Locate the cell with the specified text and output its [x, y] center coordinate. 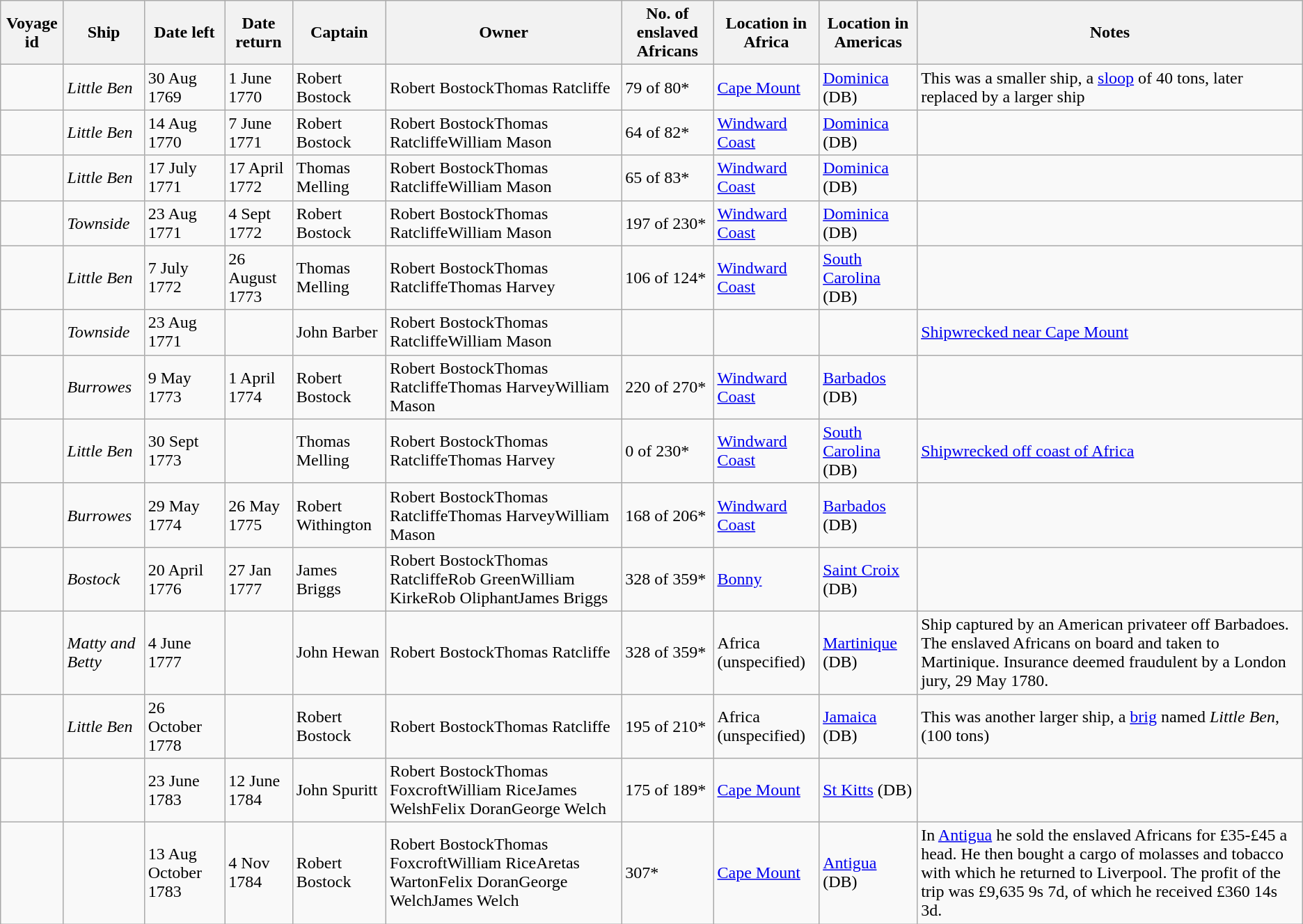
12 June 1784 [259, 790]
Martinique (DB) [869, 653]
30 Aug 1769 [184, 88]
Date left [184, 33]
14 Aug 1770 [184, 132]
4 Sept 1772 [259, 223]
9 May 1773 [184, 387]
Jamaica (DB) [869, 726]
29 May 1774 [184, 515]
James Briggs [339, 579]
106 of 124* [668, 278]
John Hewan [339, 653]
This was another larger ship, a brig named Little Ben, (100 tons) [1110, 726]
168 of 206* [668, 515]
Shipwrecked near Cape Mount [1110, 333]
197 of 230* [668, 223]
Bonny [766, 579]
27 Jan 1777 [259, 579]
Robert Withington [339, 515]
Robert BostockThomas RatcliffeRob GreenWilliam KirkeRob OliphantJames Briggs [503, 579]
4 June 1777 [184, 653]
Location in Africa [766, 33]
Matty and Betty [104, 653]
St Kitts (DB) [869, 790]
Notes [1110, 33]
Saint Croix (DB) [869, 579]
Antigua (DB) [869, 873]
This was a smaller ship, a sloop of 40 tons, later replaced by a larger ship [1110, 88]
Captain [339, 33]
26 October 1778 [184, 726]
Ship [104, 33]
Location in Americas [869, 33]
Robert BostockThomas FoxcroftWilliam RiceJames WelshFelix DoranGeorge Welch [503, 790]
79 of 80* [668, 88]
17 July 1771 [184, 178]
64 of 82* [668, 132]
7 July 1772 [184, 278]
307* [668, 873]
30 Sept 1773 [184, 451]
Shipwrecked off coast of Africa [1110, 451]
20 April 1776 [184, 579]
220 of 270* [668, 387]
13 Aug October 1783 [184, 873]
No. of enslaved Africans [668, 33]
26 May 1775 [259, 515]
195 of 210* [668, 726]
65 of 83* [668, 178]
Voyage id [32, 33]
Date return [259, 33]
7 June 1771 [259, 132]
Bostock [104, 579]
Robert BostockThomas FoxcroftWilliam RiceAretas WartonFelix DoranGeorge WelchJames Welch [503, 873]
23 June 1783 [184, 790]
1 June 1770 [259, 88]
26 August 1773 [259, 278]
0 of 230* [668, 451]
175 of 189* [668, 790]
Owner [503, 33]
4 Nov 1784 [259, 873]
1 April 1774 [259, 387]
17 April 1772 [259, 178]
John Barber [339, 333]
John Spuritt [339, 790]
